For the text-containing cell, return its midpoint in (X, Y) coordinate format. 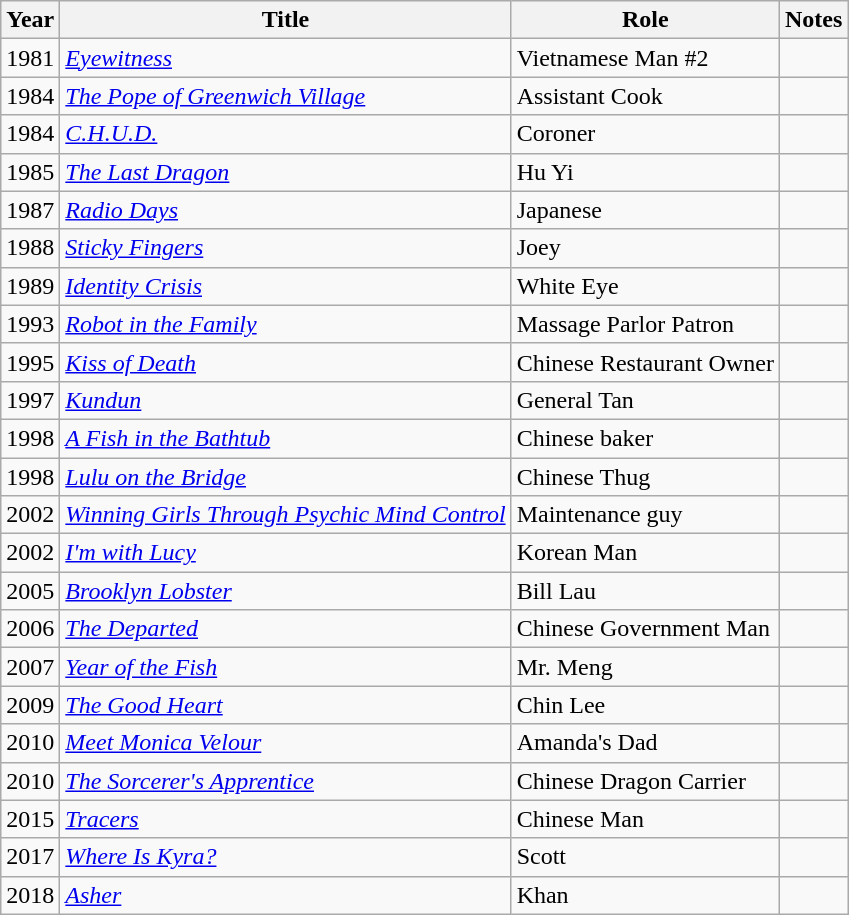
Brooklyn Lobster (286, 591)
1989 (30, 286)
Where Is Kyra? (286, 857)
Notes (813, 20)
Lulu on the Bridge (286, 477)
The Pope of Greenwich Village (286, 96)
Korean Man (645, 553)
Chinese Dragon Carrier (645, 781)
Kundun (286, 400)
Title (286, 20)
Chinese Restaurant Owner (645, 362)
Chinese baker (645, 438)
Chinese Government Man (645, 629)
General Tan (645, 400)
Maintenance guy (645, 515)
Amanda's Dad (645, 743)
2017 (30, 857)
Year (30, 20)
Chinese Thug (645, 477)
Asher (286, 895)
1985 (30, 172)
1997 (30, 400)
1987 (30, 210)
Joey (645, 248)
The Last Dragon (286, 172)
1981 (30, 58)
1993 (30, 324)
The Good Heart (286, 705)
Japanese (645, 210)
Kiss of Death (286, 362)
C.H.U.D. (286, 134)
2009 (30, 705)
White Eye (645, 286)
2005 (30, 591)
2018 (30, 895)
The Departed (286, 629)
Assistant Cook (645, 96)
The Sorcerer's Apprentice (286, 781)
Winning Girls Through Psychic Mind Control (286, 515)
Hu Yi (645, 172)
2007 (30, 667)
Coroner (645, 134)
Tracers (286, 819)
Vietnamese Man #2 (645, 58)
Role (645, 20)
Meet Monica Velour (286, 743)
Chin Lee (645, 705)
2006 (30, 629)
Scott (645, 857)
1988 (30, 248)
Radio Days (286, 210)
I'm with Lucy (286, 553)
Chinese Man (645, 819)
Robot in the Family (286, 324)
Khan (645, 895)
Eyewitness (286, 58)
Massage Parlor Patron (645, 324)
2015 (30, 819)
A Fish in the Bathtub (286, 438)
Mr. Meng (645, 667)
Year of the Fish (286, 667)
Bill Lau (645, 591)
Identity Crisis (286, 286)
Sticky Fingers (286, 248)
1995 (30, 362)
